Return the (x, y) coordinate for the center point of the cell that contains the specified text.  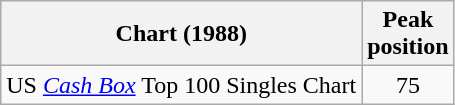
Peakposition (408, 34)
Chart (1988) (182, 34)
75 (408, 85)
US Cash Box Top 100 Singles Chart (182, 85)
